Return the (x, y) coordinate for the center point of the cell that contains the specified text.  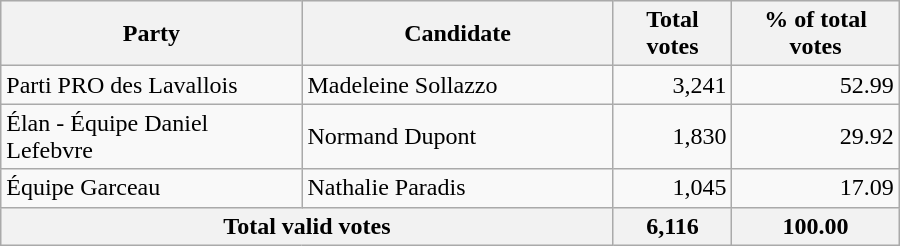
Élan - Équipe Daniel Lefebvre (152, 136)
Normand Dupont (458, 136)
Parti PRO des Lavallois (152, 85)
Madeleine Sollazzo (458, 85)
52.99 (816, 85)
1,830 (672, 136)
% of total votes (816, 34)
100.00 (816, 226)
Total valid votes (307, 226)
Total votes (672, 34)
3,241 (672, 85)
6,116 (672, 226)
29.92 (816, 136)
Candidate (458, 34)
1,045 (672, 188)
Équipe Garceau (152, 188)
Party (152, 34)
Nathalie Paradis (458, 188)
17.09 (816, 188)
